Detect which cell encompasses the target text, then output its [x, y] center coordinate. 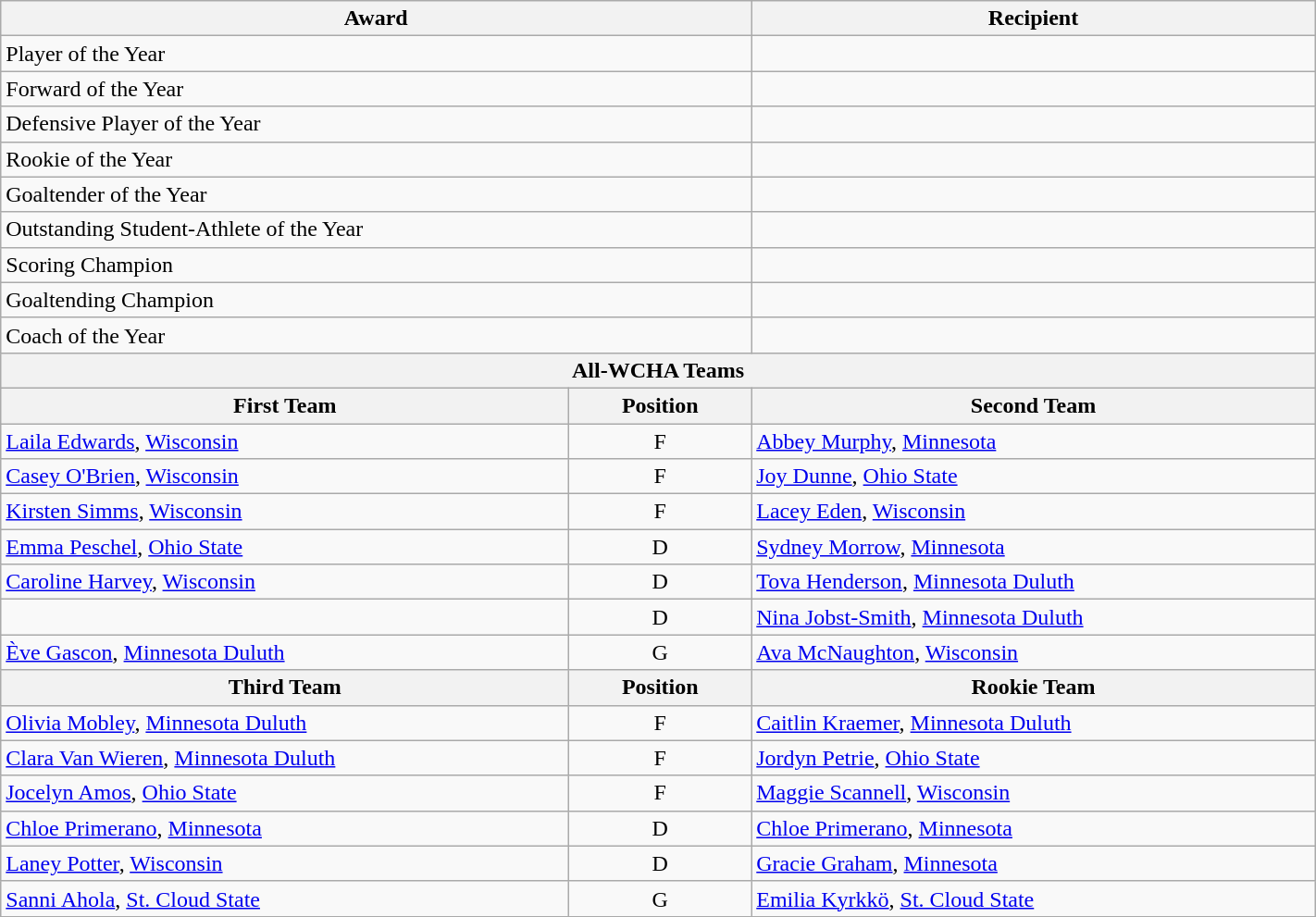
Maggie Scannell, Wisconsin [1034, 793]
Ava McNaughton, Wisconsin [1034, 652]
Caitlin Kraemer, Minnesota Duluth [1034, 723]
Coach of the Year [376, 335]
Sanni Ahola, St. Cloud State [285, 898]
Nina Jobst-Smith, Minnesota Duluth [1034, 617]
Lacey Eden, Wisconsin [1034, 512]
Recipient [1034, 19]
Goaltending Champion [376, 300]
All-WCHA Teams [658, 370]
First Team [285, 405]
Defensive Player of the Year [376, 124]
Jocelyn Amos, Ohio State [285, 793]
Laila Edwards, Wisconsin [285, 441]
Rookie of the Year [376, 159]
Outstanding Student-Athlete of the Year [376, 229]
Laney Potter, Wisconsin [285, 863]
Clara Van Wieren, Minnesota Duluth [285, 758]
Award [376, 19]
Sydney Morrow, Minnesota [1034, 547]
Ève Gascon, Minnesota Duluth [285, 652]
Player of the Year [376, 54]
Tova Henderson, Minnesota Duluth [1034, 582]
Emma Peschel, Ohio State [285, 547]
Casey O'Brien, Wisconsin [285, 477]
Jordyn Petrie, Ohio State [1034, 758]
Third Team [285, 688]
Scoring Champion [376, 265]
Caroline Harvey, Wisconsin [285, 582]
Olivia Mobley, Minnesota Duluth [285, 723]
Emilia Kyrkkö, St. Cloud State [1034, 898]
Gracie Graham, Minnesota [1034, 863]
Abbey Murphy, Minnesota [1034, 441]
Second Team [1034, 405]
Forward of the Year [376, 89]
Goaltender of the Year [376, 194]
Kirsten Simms, Wisconsin [285, 512]
Rookie Team [1034, 688]
Joy Dunne, Ohio State [1034, 477]
